Determine the (X, Y) coordinate at the center of the cell enclosing the given text.  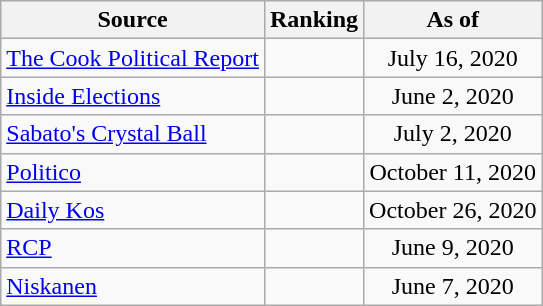
July 16, 2020 (453, 58)
Sabato's Crystal Ball (133, 134)
RCP (133, 248)
Daily Kos (133, 210)
July 2, 2020 (453, 134)
Inside Elections (133, 96)
Ranking (314, 20)
Niskanen (133, 286)
October 11, 2020 (453, 172)
The Cook Political Report (133, 58)
Politico (133, 172)
As of (453, 20)
Source (133, 20)
June 2, 2020 (453, 96)
June 7, 2020 (453, 286)
October 26, 2020 (453, 210)
June 9, 2020 (453, 248)
